For the text-containing cell, return its midpoint in (X, Y) coordinate format. 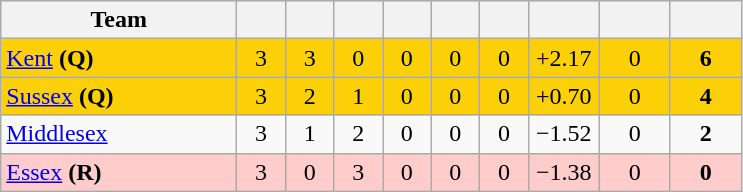
6 (706, 58)
−1.52 (564, 134)
−1.38 (564, 172)
4 (706, 96)
Essex (R) (119, 172)
+0.70 (564, 96)
Middlesex (119, 134)
Sussex (Q) (119, 96)
Kent (Q) (119, 58)
Team (119, 20)
+2.17 (564, 58)
